Capture the cell that displays the provided text and extract its [x, y] central coordinate. 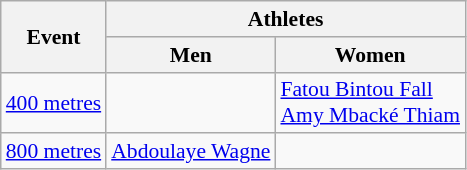
Fatou Bintou Fall Amy Mbacké Thiam [370, 102]
Women [370, 55]
400 metres [54, 102]
Event [54, 36]
Abdoulaye Wagne [190, 152]
800 metres [54, 152]
Men [190, 55]
Athletes [286, 19]
